From the cell containing the given text, extract its center point as [X, Y] coordinate. 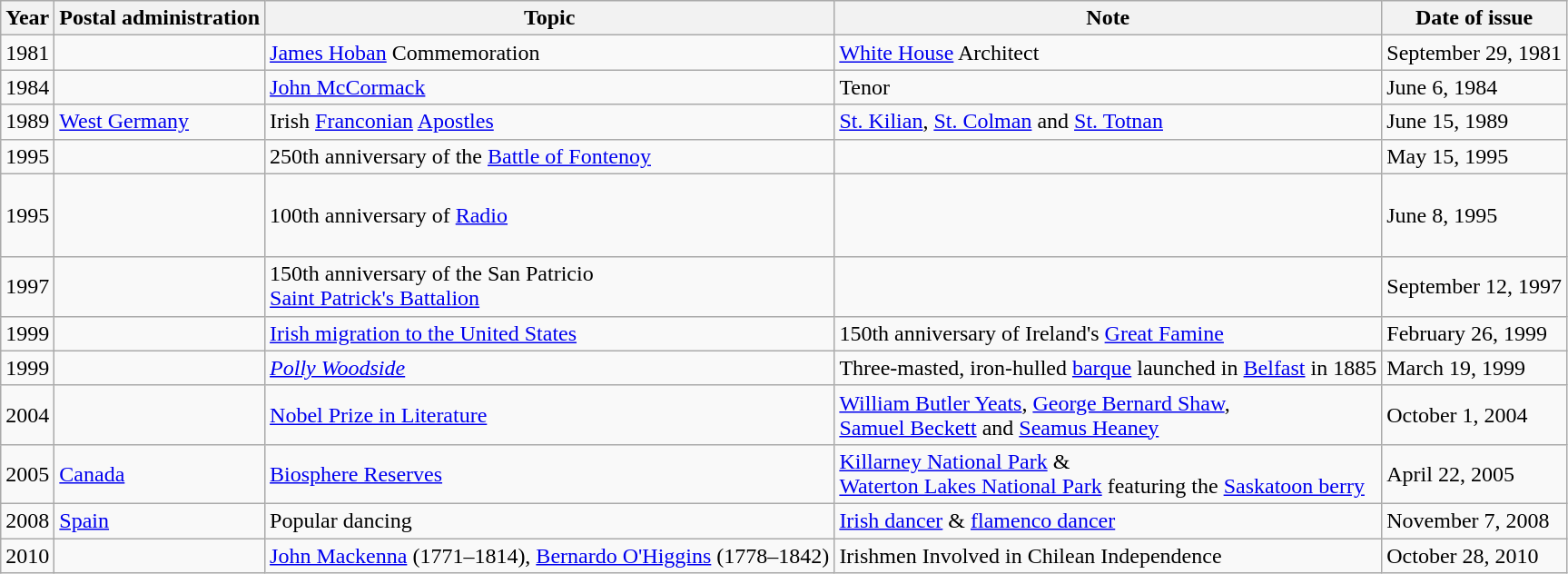
2010 [27, 555]
Three-masted, iron-hulled barque launched in Belfast in 1885 [1108, 368]
250th anniversary of the Battle of Fontenoy [550, 156]
April 22, 2005 [1474, 474]
June 6, 1984 [1474, 87]
Nobel Prize in Literature [550, 414]
1981 [27, 53]
James Hoban Commemoration [550, 53]
March 19, 1999 [1474, 368]
John McCormack [550, 87]
150th anniversary of Ireland's Great Famine [1108, 333]
West Germany [160, 122]
Canada [160, 474]
Irishmen Involved in Chilean Independence [1108, 555]
November 7, 2008 [1474, 520]
Irish migration to the United States [550, 333]
June 8, 1995 [1474, 215]
Spain [160, 520]
May 15, 1995 [1474, 156]
Tenor [1108, 87]
White House Architect [1108, 53]
2005 [27, 474]
Note [1108, 18]
February 26, 1999 [1474, 333]
Postal administration [160, 18]
Killarney National Park & Waterton Lakes National Park featuring the Saskatoon berry [1108, 474]
Biosphere Reserves [550, 474]
1997 [27, 287]
2008 [27, 520]
September 12, 1997 [1474, 287]
William Butler Yeats, George Bernard Shaw, Samuel Beckett and Seamus Heaney [1108, 414]
100th anniversary of Radio [550, 215]
October 28, 2010 [1474, 555]
St. Kilian, St. Colman and St. Totnan [1108, 122]
Popular dancing [550, 520]
Topic [550, 18]
Date of issue [1474, 18]
June 15, 1989 [1474, 122]
2004 [27, 414]
October 1, 2004 [1474, 414]
150th anniversary of the San Patricio Saint Patrick's Battalion [550, 287]
Polly Woodside [550, 368]
Year [27, 18]
Irish Franconian Apostles [550, 122]
September 29, 1981 [1474, 53]
1984 [27, 87]
Irish dancer & flamenco dancer [1108, 520]
John Mackenna (1771–1814), Bernardo O'Higgins (1778–1842) [550, 555]
1989 [27, 122]
